Pinpoint the cell where the given text exists, returning its [x, y] midpoint coordinate. 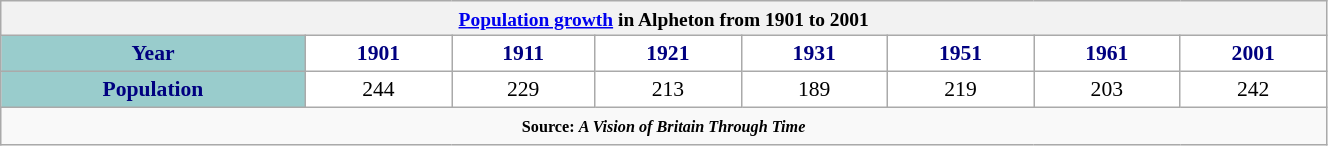
Source: A Vision of Britain Through Time [664, 126]
1931 [814, 54]
203 [1107, 90]
1901 [378, 54]
2001 [1253, 54]
189 [814, 90]
1921 [668, 54]
1951 [960, 54]
Population growth in Alpheton from 1901 to 2001 [664, 18]
219 [960, 90]
Population [154, 90]
213 [668, 90]
Year [154, 54]
244 [378, 90]
242 [1253, 90]
1961 [1107, 54]
229 [524, 90]
1911 [524, 54]
